Return [x, y] of the center of cell containing provided text 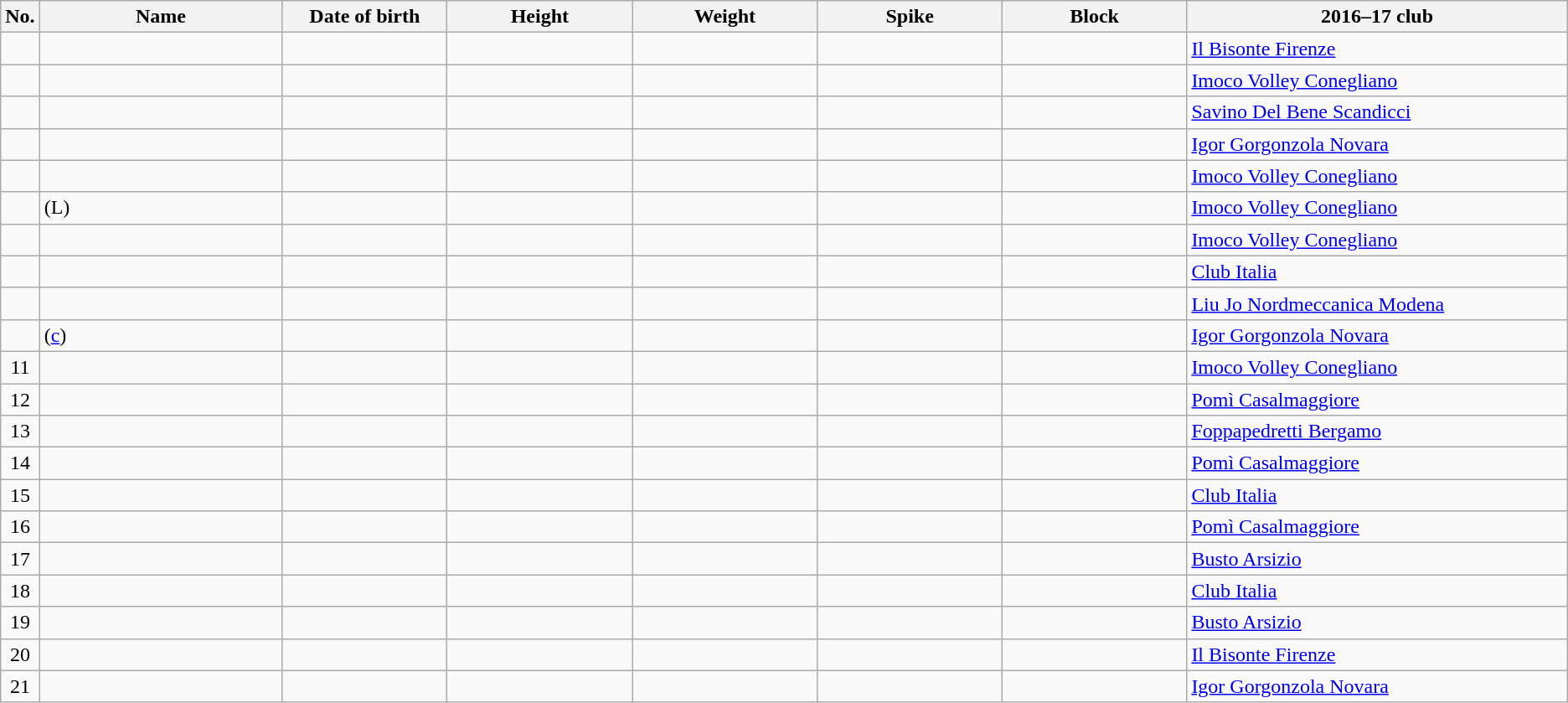
19 [20, 623]
12 [20, 400]
21 [20, 686]
14 [20, 463]
Spike [910, 17]
Height [539, 17]
(L) [161, 208]
11 [20, 367]
15 [20, 495]
13 [20, 432]
17 [20, 559]
Liu Jo Nordmeccanica Modena [1377, 303]
2016–17 club [1377, 17]
18 [20, 591]
16 [20, 527]
Weight [725, 17]
20 [20, 654]
Block [1094, 17]
(c) [161, 335]
No. [20, 17]
Foppapedretti Bergamo [1377, 432]
Date of birth [365, 17]
Savino Del Bene Scandicci [1377, 112]
Name [161, 17]
